Return the [X, Y] coordinate for the center point of the cell that contains the specified text.  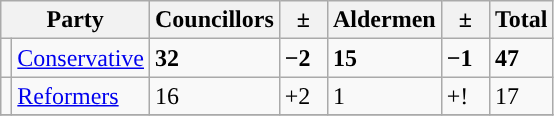
+2 [303, 96]
−2 [303, 58]
15 [384, 58]
+! [465, 96]
16 [215, 96]
Conservative [81, 58]
−1 [465, 58]
32 [215, 58]
1 [384, 96]
17 [521, 96]
Councillors [215, 20]
Total [521, 20]
Reformers [81, 96]
47 [521, 58]
Aldermen [384, 20]
Party [76, 20]
